Capture the cell that displays the provided text and extract its (X, Y) central coordinate. 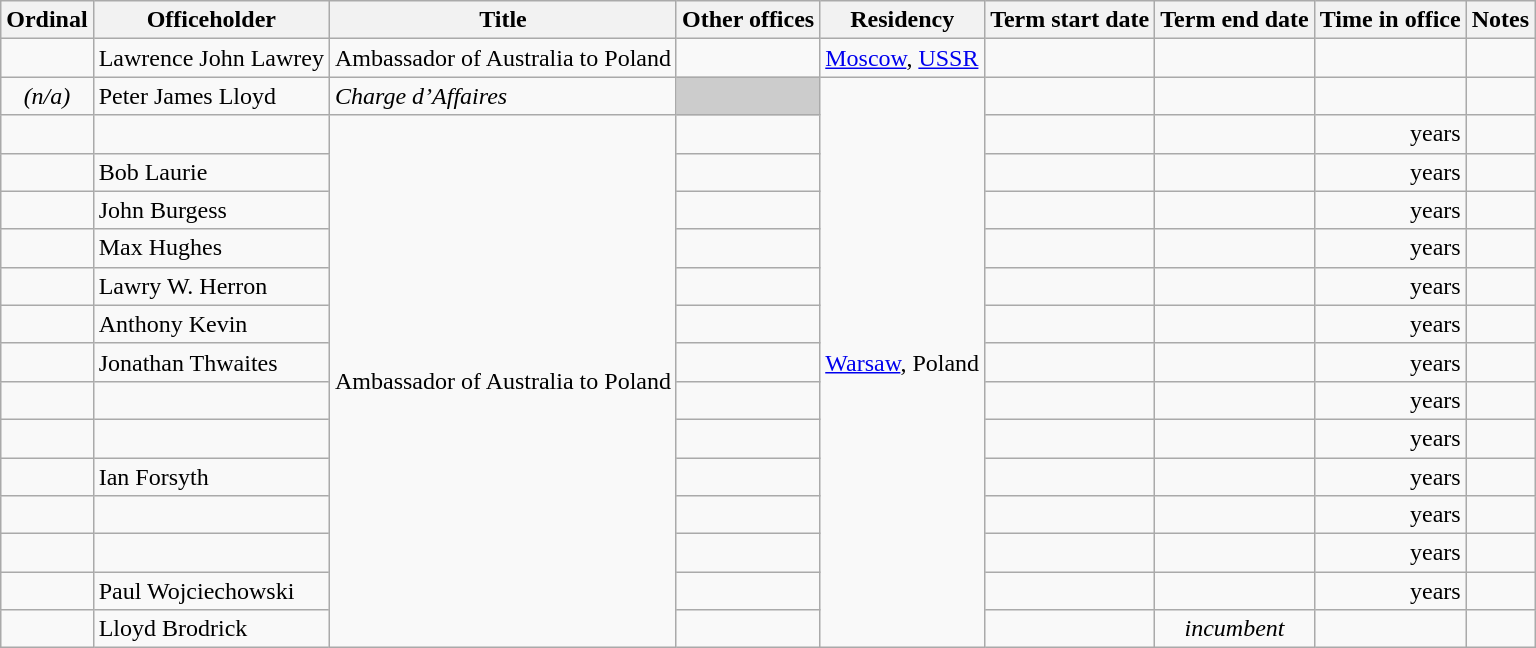
Ordinal (47, 20)
Peter James Lloyd (211, 96)
Ian Forsyth (211, 477)
Title (502, 20)
Other offices (748, 20)
Lloyd Brodrick (211, 629)
Officeholder (211, 20)
Bob Laurie (211, 172)
Jonathan Thwaites (211, 362)
Term start date (1070, 20)
Charge d’Affaires (502, 96)
Notes (1500, 20)
Lawrence John Lawrey (211, 58)
Time in office (1390, 20)
Residency (902, 20)
Term end date (1235, 20)
(n/a) (47, 96)
John Burgess (211, 210)
Warsaw, Poland (902, 362)
Anthony Kevin (211, 324)
Max Hughes (211, 248)
Moscow, USSR (902, 58)
incumbent (1235, 629)
Lawry W. Herron (211, 286)
Paul Wojciechowski (211, 591)
